Provide the [x, y] coordinate of the cell's center where the given text is located.  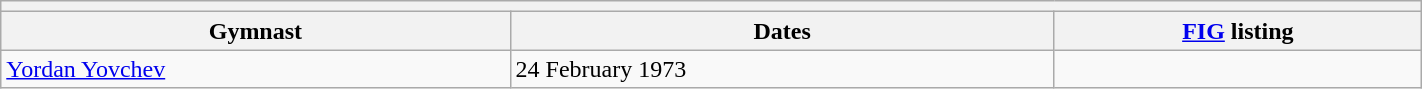
Gymnast [256, 31]
Yordan Yovchev [256, 69]
Dates [782, 31]
24 February 1973 [782, 69]
FIG listing [1238, 31]
